Provide the [X, Y] coordinate of the cell's center where the given text is located.  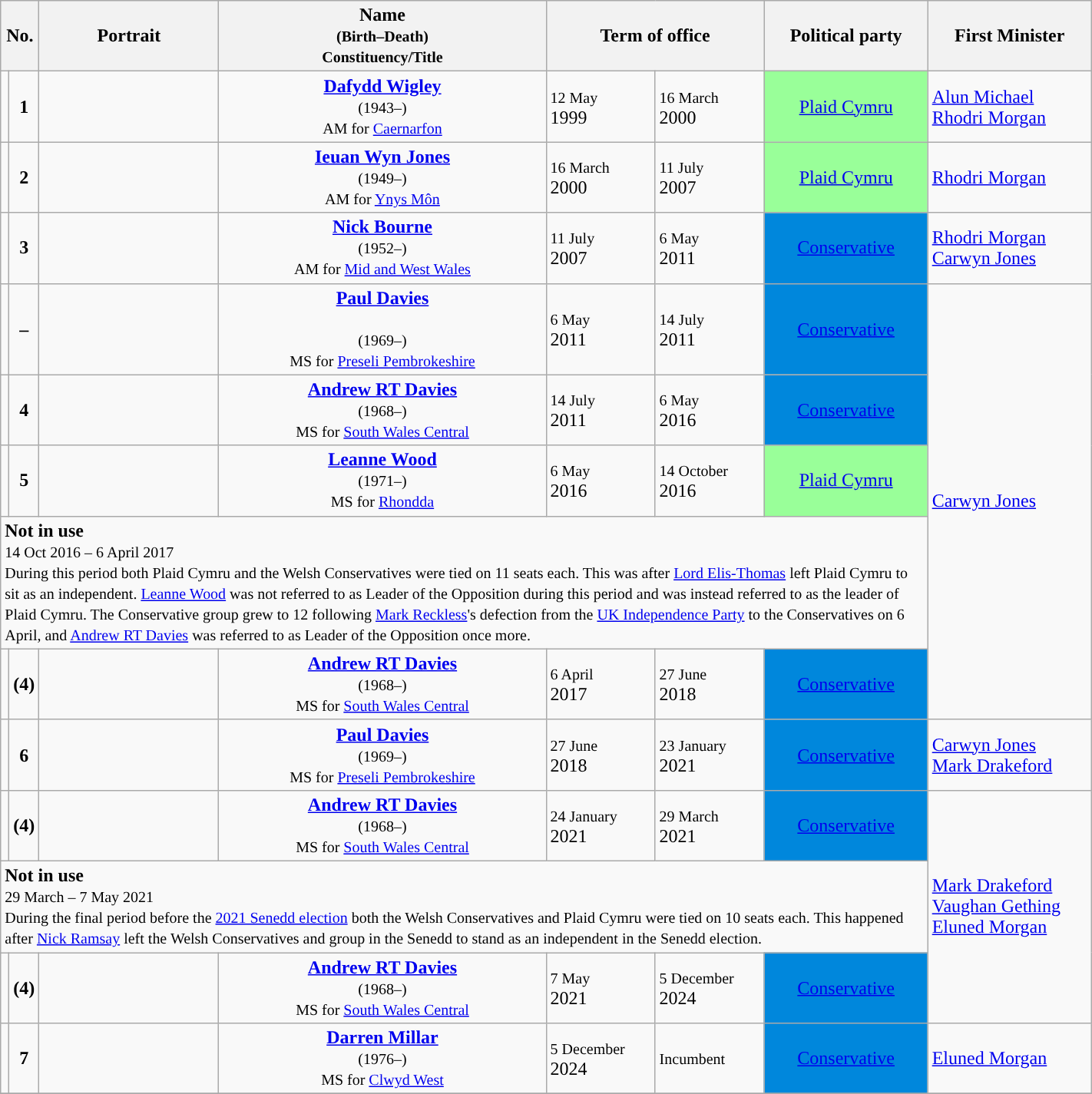
Mark DrakefordVaughan Gething Eluned Morgan [1009, 906]
Dafydd Wigley(1943–)AM for Caernarfon [382, 107]
5 December2024 [601, 1059]
4 [25, 410]
24 January2021 [601, 825]
7 May2021 [601, 987]
Term of office [655, 36]
7 [25, 1059]
14 October2016 [710, 481]
Carwyn Jones Mark Drakeford [1009, 755]
Political party [846, 36]
2 [25, 177]
First Minister [1009, 36]
3 [25, 248]
Carwyn Jones [1009, 501]
Rhodri Morgan Carwyn Jones [1009, 248]
Leanne Wood(1971–)MS for Rhondda [382, 481]
Name(Birth–Death)Constituency/Title [382, 36]
No. [20, 36]
5 December 2024 [710, 987]
Eluned Morgan [1009, 1059]
12 May1999 [601, 107]
– [25, 329]
6 [25, 755]
Ieuan Wyn Jones(1949–)AM for Ynys Môn [382, 177]
1 [25, 107]
Nick Bourne(1952–)AM for Mid and West Wales [382, 248]
Incumbent [710, 1059]
Portrait [129, 36]
23 January2021 [710, 755]
Rhodri Morgan [1009, 177]
6 April2017 [601, 684]
Darren Millar(1976–)MS for Clwyd West [382, 1059]
Alun Michael Rhodri Morgan [1009, 107]
29 March2021 [710, 825]
5 [25, 481]
